Locate the cell with the specified text and output its [x, y] center coordinate. 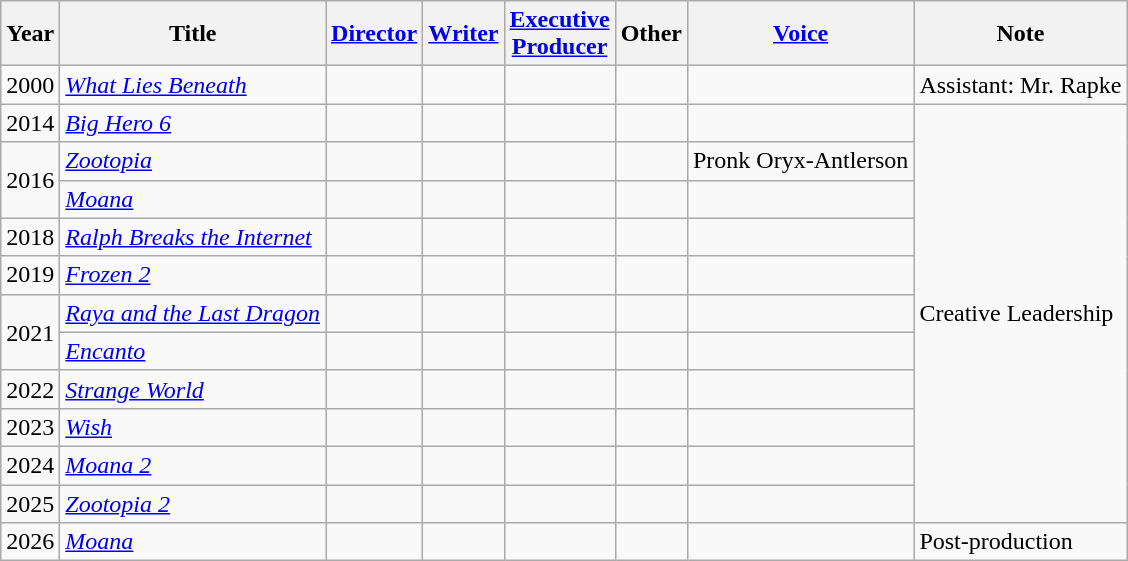
Other [651, 34]
2021 [30, 332]
Creative Leadership [1020, 314]
2019 [30, 275]
2018 [30, 237]
2026 [30, 542]
Assistant: Mr. Rapke [1020, 85]
Strange World [193, 389]
2016 [30, 180]
Encanto [193, 351]
Title [193, 34]
2024 [30, 465]
Year [30, 34]
Director [374, 34]
What Lies Beneath [193, 85]
Voice [800, 34]
ExecutiveProducer [560, 34]
Pronk Oryx-Antlerson [800, 161]
Frozen 2 [193, 275]
2022 [30, 389]
Wish [193, 427]
Raya and the Last Dragon [193, 313]
Note [1020, 34]
Writer [464, 34]
2023 [30, 427]
2000 [30, 85]
Zootopia [193, 161]
Post-production [1020, 542]
Big Hero 6 [193, 123]
2025 [30, 503]
Zootopia 2 [193, 503]
Moana 2 [193, 465]
2014 [30, 123]
Ralph Breaks the Internet [193, 237]
